Determine the [x, y] coordinate at the center of the cell enclosing the given text.  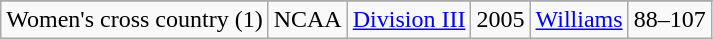
Williams [579, 20]
NCAA [308, 20]
88–107 [670, 20]
2005 [500, 20]
Division III [409, 20]
Women's cross country (1) [134, 20]
